Return the (x, y) coordinate for the center point of the cell that contains the specified text.  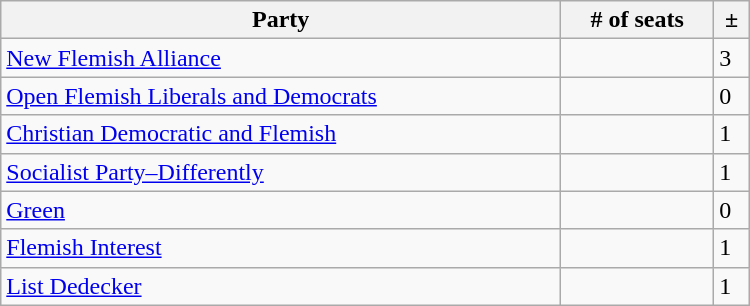
Party (281, 20)
New Flemish Alliance (281, 58)
Green (281, 210)
Christian Democratic and Flemish (281, 134)
Socialist Party–Differently (281, 172)
3 (732, 58)
Open Flemish Liberals and Democrats (281, 96)
± (732, 20)
# of seats (638, 20)
List Dedecker (281, 286)
Flemish Interest (281, 248)
